Extract the [X, Y] coordinate from the center of the cell holding the provided text.  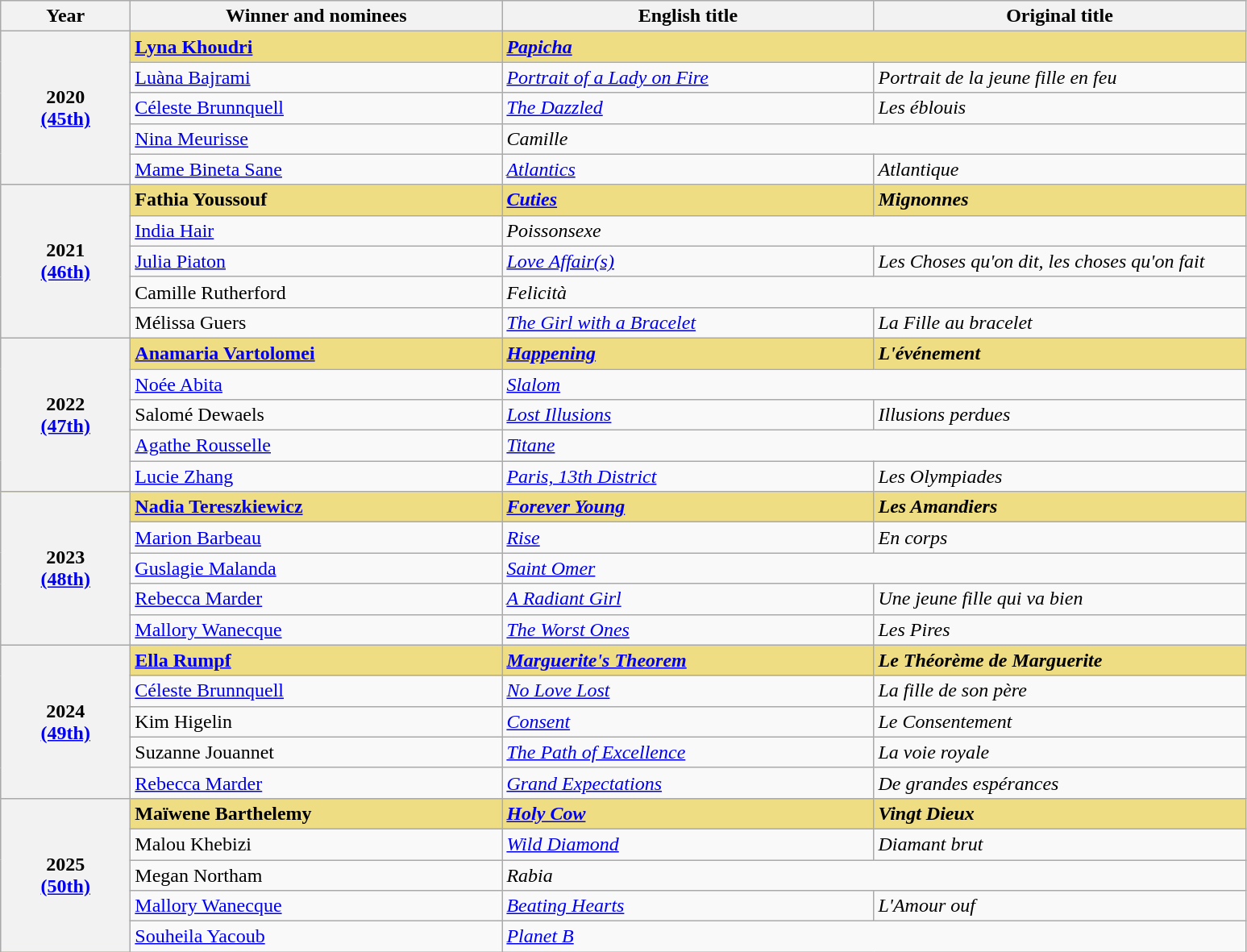
Camille Rutherford [316, 292]
Wild Diamond [688, 844]
Beating Hearts [688, 906]
Megan Northam [316, 875]
Titane [874, 446]
Les Pires [1059, 630]
Les Olympiades [1059, 476]
Consent [688, 721]
Forever Young [688, 507]
The Girl with a Bracelet [688, 322]
Diamant brut [1059, 844]
Kim Higelin [316, 721]
Holy Cow [688, 813]
Saint Omer [874, 568]
Lyna Khoudri [316, 47]
Felicità [874, 292]
Papicha [874, 47]
Nina Meurisse [316, 139]
En corps [1059, 538]
Paris, 13th District [688, 476]
Souheila Yacoub [316, 937]
La Fille au bracelet [1059, 322]
The Path of Excellence [688, 752]
Atlantics [688, 169]
Lucie Zhang [316, 476]
Illusions perdues [1059, 415]
Julia Piaton [316, 261]
Maïwene Barthelemy [316, 813]
The Dazzled [688, 108]
Suzanne Jouannet [316, 752]
Guslagie Malanda [316, 568]
Le Théorème de Marguerite [1059, 660]
Les Amandiers [1059, 507]
English title [688, 16]
2024(49th) [66, 721]
L'Amour ouf [1059, 906]
2020(45th) [66, 108]
Slalom [874, 385]
Ella Rumpf [316, 660]
Anamaria Vartolomei [316, 353]
2022(47th) [66, 414]
Luàna Bajrami [316, 77]
Les Choses qu'on dit, les choses qu'on fait [1059, 261]
Nadia Tereszkiewicz [316, 507]
Marguerite's Theorem [688, 660]
2021(46th) [66, 261]
Les éblouis [1059, 108]
The Worst Ones [688, 630]
Winner and nominees [316, 16]
Love Affair(s) [688, 261]
Le Consentement [1059, 721]
De grandes espérances [1059, 783]
Original title [1059, 16]
India Hair [316, 231]
Agathe Rousselle [316, 446]
Lost Illusions [688, 415]
Year [66, 16]
Mame Bineta Sane [316, 169]
Mélissa Guers [316, 322]
Happening [688, 353]
Poissonsexe [874, 231]
Cuties [688, 200]
2023(48th) [66, 568]
La voie royale [1059, 752]
Camille [874, 139]
Portrait de la jeune fille en feu [1059, 77]
Une jeune fille qui va bien [1059, 599]
Grand Expectations [688, 783]
Malou Khebizi [316, 844]
Vingt Dieux [1059, 813]
Planet B [874, 937]
2025(50th) [66, 875]
Atlantique [1059, 169]
Fathia Youssouf [316, 200]
Rabia [874, 875]
Portrait of a Lady on Fire [688, 77]
La fille de son père [1059, 691]
Mignonnes [1059, 200]
Rise [688, 538]
No Love Lost [688, 691]
Marion Barbeau [316, 538]
L'événement [1059, 353]
A Radiant Girl [688, 599]
Salomé Dewaels [316, 415]
Noée Abita [316, 385]
